Find where the given text appears and provide that cell's center as [X, Y] coordinate. 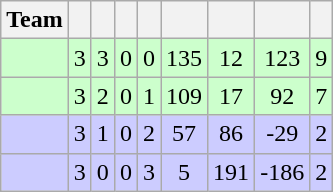
92 [282, 96]
86 [232, 134]
-186 [282, 172]
109 [184, 96]
135 [184, 58]
9 [322, 58]
Team [35, 20]
17 [232, 96]
191 [232, 172]
57 [184, 134]
12 [232, 58]
-29 [282, 134]
7 [322, 96]
5 [184, 172]
123 [282, 58]
